Determine the (X, Y) coordinate at the center of the cell enclosing the given text.  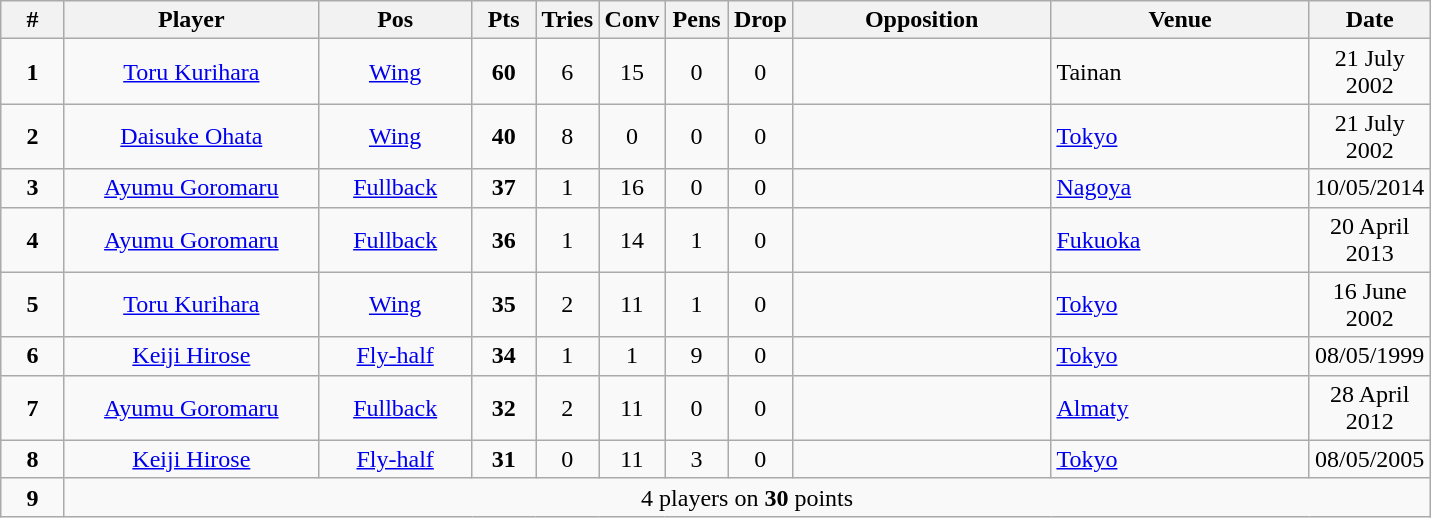
Venue (1180, 20)
35 (504, 304)
20 April 2013 (1369, 240)
15 (632, 72)
Date (1369, 20)
28 April 2012 (1369, 408)
Conv (632, 20)
4 players on 30 points (747, 497)
60 (504, 72)
Tainan (1180, 72)
34 (504, 356)
36 (504, 240)
# (33, 20)
4 (33, 240)
Drop (760, 20)
7 (33, 408)
14 (632, 240)
Nagoya (1180, 188)
Tries (568, 20)
5 (33, 304)
Opposition (922, 20)
37 (504, 188)
Daisuke Ohata (191, 136)
10/05/2014 (1369, 188)
40 (504, 136)
Almaty (1180, 408)
Player (191, 20)
31 (504, 459)
Fukuoka (1180, 240)
Pts (504, 20)
08/05/2005 (1369, 459)
08/05/1999 (1369, 356)
Pens (697, 20)
32 (504, 408)
Pos (395, 20)
16 (632, 188)
16 June 2002 (1369, 304)
